Return the (x, y) coordinate for the center point of the cell that contains the specified text.  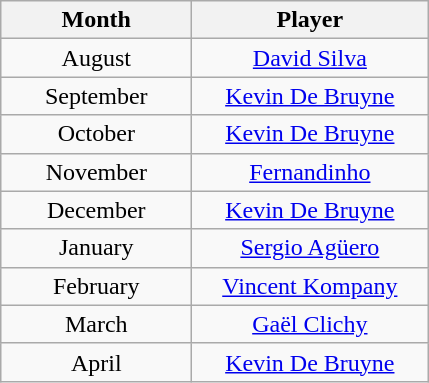
February (96, 286)
March (96, 324)
Gaël Clichy (310, 324)
April (96, 362)
Month (96, 20)
October (96, 134)
Sergio Agüero (310, 248)
David Silva (310, 58)
January (96, 248)
Vincent Kompany (310, 286)
December (96, 210)
September (96, 96)
November (96, 172)
Fernandinho (310, 172)
August (96, 58)
Player (310, 20)
